Return (X, Y) of the center of cell containing provided text 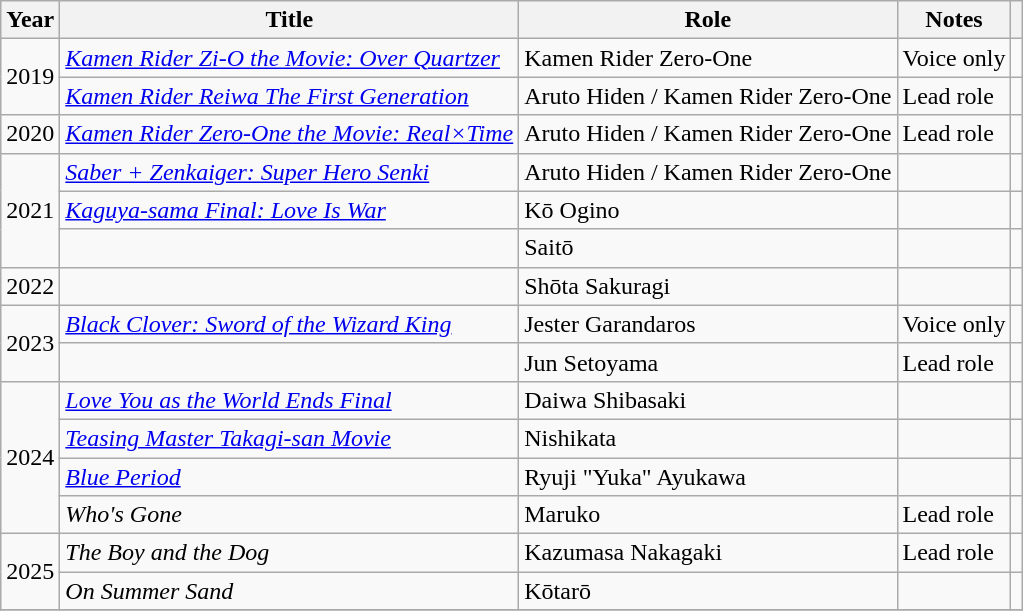
Ryuji "Yuka" Ayukawa (708, 477)
Kō Ogino (708, 210)
The Boy and the Dog (290, 553)
Kazumasa Nakagaki (708, 553)
Kōtarō (708, 591)
2022 (30, 286)
Jun Setoyama (708, 362)
Kaguya-sama Final: Love Is War (290, 210)
Nishikata (708, 438)
On Summer Sand (290, 591)
Notes (954, 20)
Kamen Rider Zero-One (708, 58)
Teasing Master Takagi-san Movie (290, 438)
Maruko (708, 515)
Jester Garandaros (708, 324)
Blue Period (290, 477)
Who's Gone (290, 515)
Love You as the World Ends Final (290, 400)
Shōta Sakuragi (708, 286)
2020 (30, 134)
Daiwa Shibasaki (708, 400)
Kamen Rider Zi-O the Movie: Over Quartzer (290, 58)
2019 (30, 77)
2024 (30, 457)
Year (30, 20)
Kamen Rider Reiwa The First Generation (290, 96)
Kamen Rider Zero-One the Movie: Real×Time (290, 134)
Saitō (708, 248)
Black Clover: Sword of the Wizard King (290, 324)
Role (708, 20)
2021 (30, 210)
2025 (30, 572)
Title (290, 20)
2023 (30, 343)
Saber + Zenkaiger: Super Hero Senki (290, 172)
